Detect which cell encompasses the target text, then output its (X, Y) center coordinate. 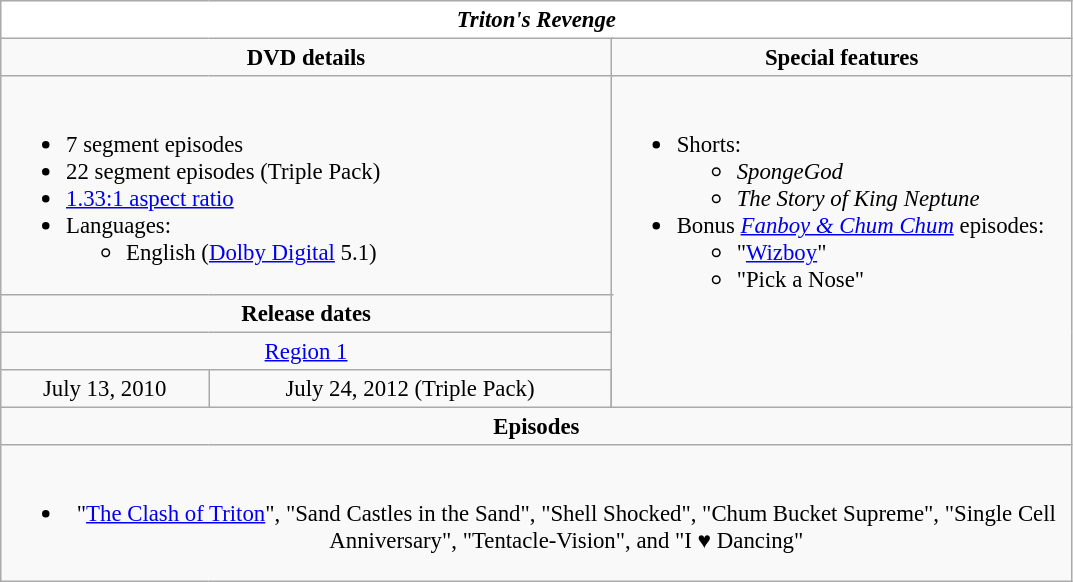
Shorts:SpongeGodThe Story of King NeptuneBonus Fanboy & Chum Chum episodes:"Wizboy""Pick a Nose" (842, 242)
July 13, 2010 (105, 388)
7 segment episodes22 segment episodes (Triple Pack)1.33:1 aspect ratioLanguages:English (Dolby Digital 5.1) (306, 185)
July 24, 2012 (Triple Pack) (410, 388)
Region 1 (306, 351)
DVD details (306, 58)
Triton's Revenge (536, 20)
Special features (842, 58)
Release dates (306, 313)
Episodes (536, 426)
